Return (x, y) of the center of cell containing provided text 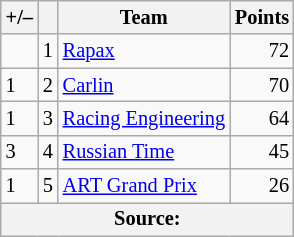
Source: (148, 219)
72 (262, 51)
2 (48, 85)
45 (262, 152)
ART Grand Prix (144, 186)
64 (262, 118)
Team (144, 17)
Carlin (144, 85)
Russian Time (144, 152)
5 (48, 186)
26 (262, 186)
Points (262, 17)
+/– (20, 17)
4 (48, 152)
Racing Engineering (144, 118)
70 (262, 85)
Rapax (144, 51)
